Identify which cell holds the provided text, then report its [X, Y] central coordinate. 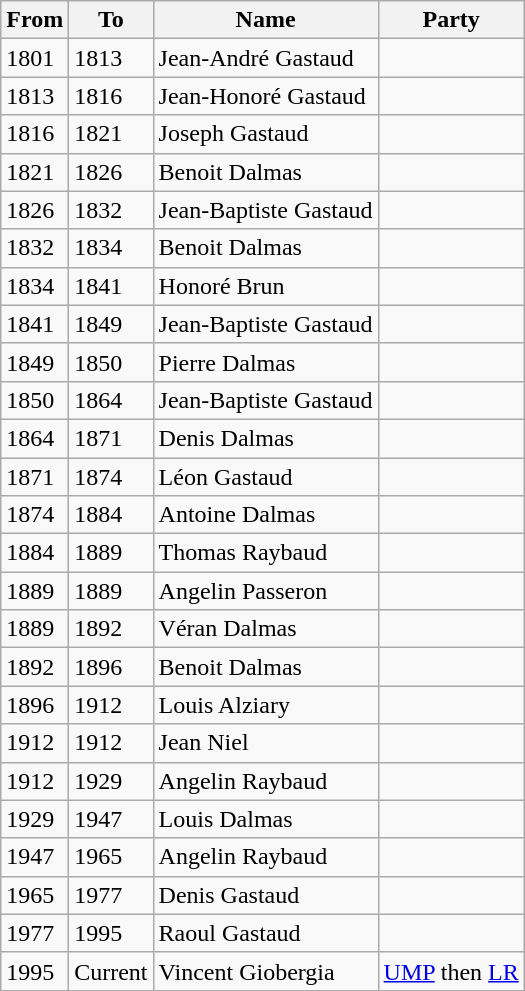
Jean-André Gastaud [266, 58]
Thomas Raybaud [266, 553]
Denis Gastaud [266, 895]
Jean-Honoré Gastaud [266, 96]
UMP then LR [451, 971]
Jean Niel [266, 743]
To [111, 20]
From [35, 20]
Antoine Dalmas [266, 515]
Vincent Giobergia [266, 971]
Denis Dalmas [266, 438]
Party [451, 20]
Pierre Dalmas [266, 362]
Louis Alziary [266, 705]
Louis Dalmas [266, 819]
Joseph Gastaud [266, 134]
Léon Gastaud [266, 477]
Raoul Gastaud [266, 933]
Current [111, 971]
Véran Dalmas [266, 629]
Angelin Passeron [266, 591]
Name [266, 20]
1801 [35, 58]
Honoré Brun [266, 286]
